Pinpoint the cell where the given text exists, returning its [x, y] midpoint coordinate. 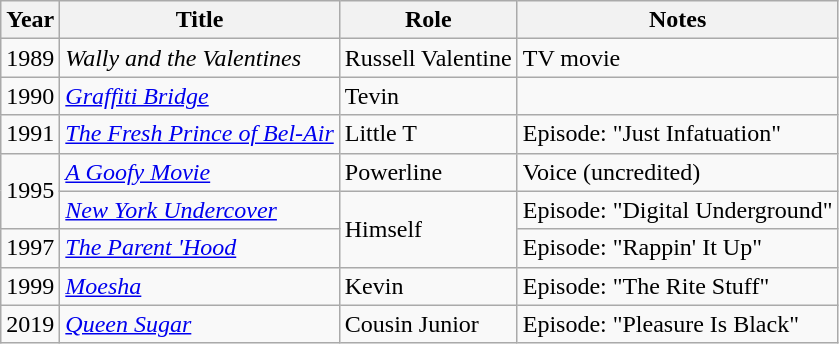
1995 [30, 191]
Graffiti Bridge [200, 96]
Moesha [200, 286]
Episode: "The Rite Stuff" [678, 286]
Episode: "Just Infatuation" [678, 134]
Notes [678, 20]
Powerline [428, 172]
TV movie [678, 58]
1990 [30, 96]
1989 [30, 58]
The Fresh Prince of Bel-Air [200, 134]
Episode: "Digital Underground" [678, 210]
Title [200, 20]
Year [30, 20]
Queen Sugar [200, 324]
Tevin [428, 96]
Himself [428, 229]
2019 [30, 324]
Voice (uncredited) [678, 172]
1999 [30, 286]
Cousin Junior [428, 324]
Episode: "Rappin' It Up" [678, 248]
The Parent 'Hood [200, 248]
Kevin [428, 286]
Little T [428, 134]
Role [428, 20]
A Goofy Movie [200, 172]
New York Undercover [200, 210]
1991 [30, 134]
Wally and the Valentines [200, 58]
Russell Valentine [428, 58]
Episode: "Pleasure Is Black" [678, 324]
1997 [30, 248]
